Capture the cell that displays the provided text and extract its [X, Y] central coordinate. 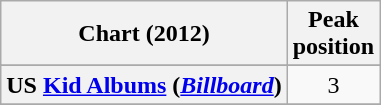
3 [333, 85]
Chart (2012) [144, 34]
Peakposition [333, 34]
US Kid Albums (Billboard) [144, 85]
